Output the (x, y) coordinate of the center of the cell containing the given text.  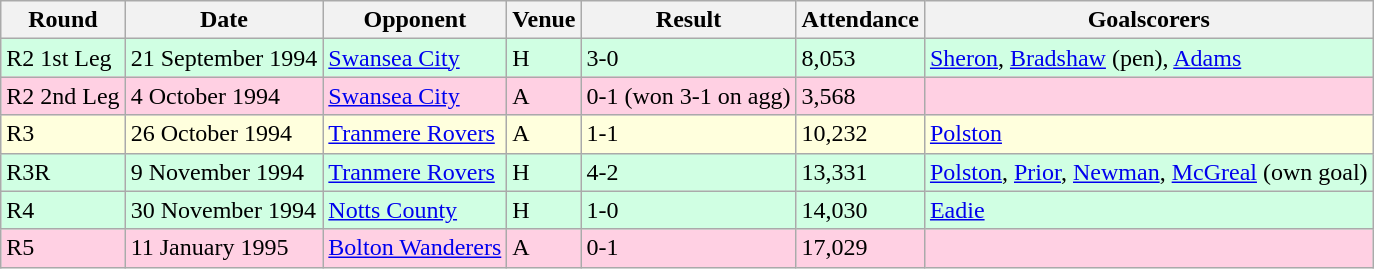
Result (688, 20)
R5 (63, 248)
R2 2nd Leg (63, 96)
1-0 (688, 210)
Goalscorers (1148, 20)
R2 1st Leg (63, 58)
Polston (1148, 134)
26 October 1994 (224, 134)
0-1 (688, 248)
4 October 1994 (224, 96)
Date (224, 20)
R4 (63, 210)
Bolton Wanderers (415, 248)
Polston, Prior, Newman, McGreal (own goal) (1148, 172)
8,053 (860, 58)
13,331 (860, 172)
11 January 1995 (224, 248)
3,568 (860, 96)
R3 (63, 134)
Notts County (415, 210)
14,030 (860, 210)
30 November 1994 (224, 210)
Venue (544, 20)
Round (63, 20)
17,029 (860, 248)
3-0 (688, 58)
9 November 1994 (224, 172)
Attendance (860, 20)
Eadie (1148, 210)
0-1 (won 3-1 on agg) (688, 96)
21 September 1994 (224, 58)
4-2 (688, 172)
R3R (63, 172)
1-1 (688, 134)
10,232 (860, 134)
Opponent (415, 20)
Sheron, Bradshaw (pen), Adams (1148, 58)
